Return the (x, y) coordinate for the center point of the cell that contains the specified text.  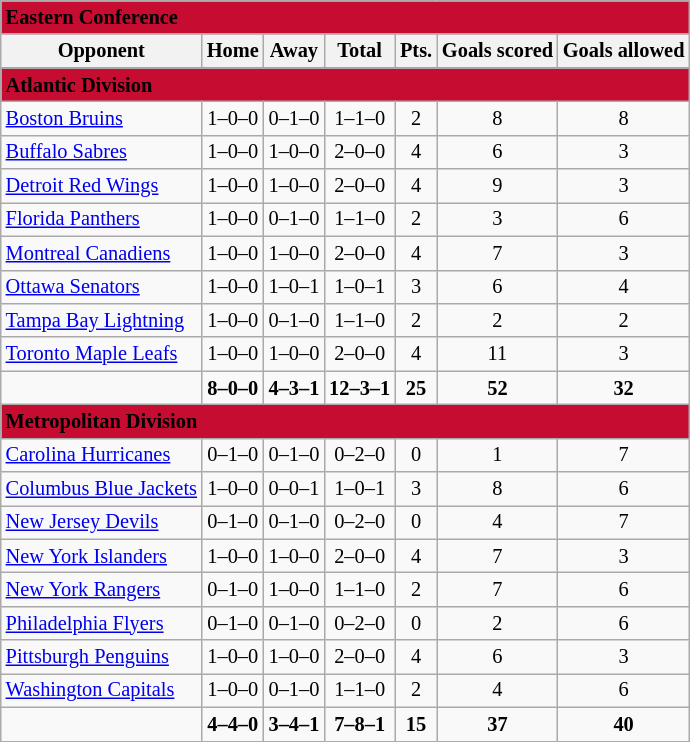
Metropolitan Division (346, 421)
37 (498, 724)
32 (624, 388)
52 (498, 388)
Boston Bruins (102, 118)
Goals allowed (624, 51)
Carolina Hurricanes (102, 455)
Total (360, 51)
New York Rangers (102, 589)
Away (294, 51)
7–8–1 (360, 724)
25 (416, 388)
Florida Panthers (102, 219)
Pts. (416, 51)
8–0–0 (233, 388)
1 (498, 455)
New Jersey Devils (102, 522)
Toronto Maple Leafs (102, 354)
Home (233, 51)
New York Islanders (102, 556)
Goals scored (498, 51)
15 (416, 724)
4–4–0 (233, 724)
Pittsburgh Penguins (102, 657)
12–3–1 (360, 388)
11 (498, 354)
Buffalo Sabres (102, 152)
Columbus Blue Jackets (102, 489)
Opponent (102, 51)
4–3–1 (294, 388)
Washington Capitals (102, 690)
Philadelphia Flyers (102, 623)
3–4–1 (294, 724)
40 (624, 724)
0–0–1 (294, 489)
Montreal Canadiens (102, 253)
Detroit Red Wings (102, 186)
Atlantic Division (346, 85)
Eastern Conference (346, 17)
Ottawa Senators (102, 287)
9 (498, 186)
Tampa Bay Lightning (102, 320)
